Pinpoint the cell where the given text exists, returning its [X, Y] midpoint coordinate. 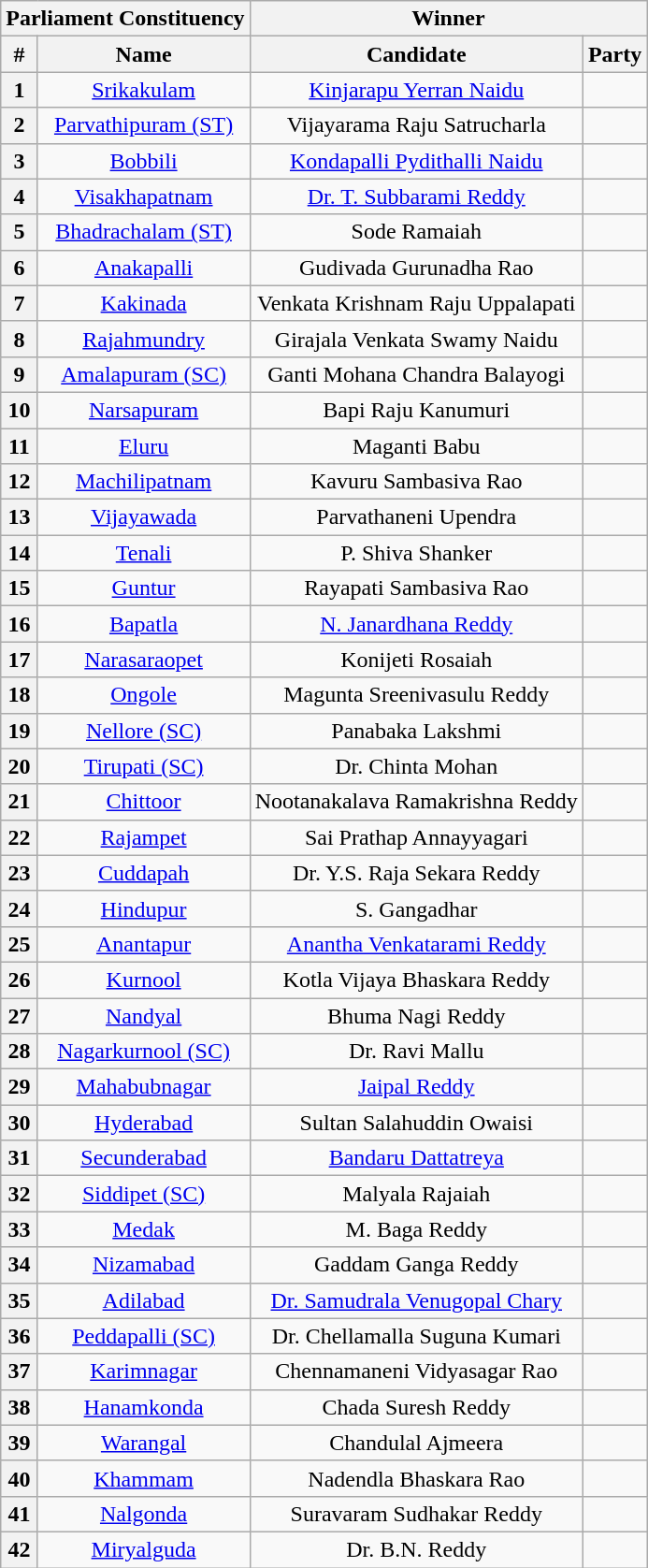
Secunderabad [144, 1158]
Bhuma Nagi Reddy [416, 1015]
Kurnool [144, 980]
Party [614, 54]
Dr. Chinta Mohan [416, 766]
29 [19, 1087]
Gaddam Ganga Reddy [416, 1265]
Bhadrachalam (ST) [144, 232]
Hindupur [144, 908]
36 [19, 1336]
Gudivada Gurunadha Rao [416, 268]
N. Janardhana Reddy [416, 624]
Medak [144, 1229]
Mahabubnagar [144, 1087]
34 [19, 1265]
25 [19, 944]
1 [19, 90]
38 [19, 1407]
Rajampet [144, 837]
Sultan Salahuddin Owaisi [416, 1123]
Guntur [144, 588]
Rayapati Sambasiva Rao [416, 588]
Dr. Chellamalla Suguna Kumari [416, 1336]
Suravaram Sudhakar Reddy [416, 1514]
12 [19, 482]
Kakinada [144, 303]
31 [19, 1158]
11 [19, 446]
26 [19, 980]
Machilipatnam [144, 482]
Rajahmundry [144, 339]
Konijeti Rosaiah [416, 660]
33 [19, 1229]
19 [19, 731]
Cuddapah [144, 873]
P. Shiva Shanker [416, 553]
Bandaru Dattatreya [416, 1158]
Jaipal Reddy [416, 1087]
Vijayawada [144, 517]
Candidate [416, 54]
Nandyal [144, 1015]
32 [19, 1194]
Kinjarapu Yerran Naidu [416, 90]
# [19, 54]
41 [19, 1514]
Parvathaneni Upendra [416, 517]
Kavuru Sambasiva Rao [416, 482]
3 [19, 161]
Hanamkonda [144, 1407]
Girajala Venkata Swamy Naidu [416, 339]
20 [19, 766]
Dr. T. Subbarami Reddy [416, 196]
Sode Ramaiah [416, 232]
Narasaraopet [144, 660]
22 [19, 837]
Khammam [144, 1478]
Chittoor [144, 802]
10 [19, 410]
Adilabad [144, 1300]
Sai Prathap Annayyagari [416, 837]
Hyderabad [144, 1123]
16 [19, 624]
Venkata Krishnam Raju Uppalapati [416, 303]
Miryalguda [144, 1549]
Visakhapatnam [144, 196]
Winner [449, 19]
Parvathipuram (ST) [144, 125]
Anantha Venkatarami Reddy [416, 944]
24 [19, 908]
Bobbili [144, 161]
Anakapalli [144, 268]
Chandulal Ajmeera [416, 1443]
37 [19, 1372]
21 [19, 802]
Nootanakalava Ramakrishna Reddy [416, 802]
18 [19, 695]
Tenali [144, 553]
Nadendla Bhaskara Rao [416, 1478]
30 [19, 1123]
Kondapalli Pydithalli Naidu [416, 161]
Amalapuram (SC) [144, 374]
Name [144, 54]
14 [19, 553]
Eluru [144, 446]
42 [19, 1549]
Kotla Vijaya Bhaskara Reddy [416, 980]
Dr. Samudrala Venugopal Chary [416, 1300]
27 [19, 1015]
M. Baga Reddy [416, 1229]
Dr. B.N. Reddy [416, 1549]
Siddipet (SC) [144, 1194]
5 [19, 232]
Nizamabad [144, 1265]
Bapi Raju Kanumuri [416, 410]
Nalgonda [144, 1514]
Nellore (SC) [144, 731]
13 [19, 517]
Nagarkurnool (SC) [144, 1052]
Karimnagar [144, 1372]
Anantapur [144, 944]
Malyala Rajaiah [416, 1194]
Panabaka Lakshmi [416, 731]
9 [19, 374]
35 [19, 1300]
Ongole [144, 695]
17 [19, 660]
23 [19, 873]
Narsapuram [144, 410]
28 [19, 1052]
Parliament Constituency [125, 19]
39 [19, 1443]
Chennamaneni Vidyasagar Rao [416, 1372]
6 [19, 268]
15 [19, 588]
Magunta Sreenivasulu Reddy [416, 695]
Peddapalli (SC) [144, 1336]
Srikakulam [144, 90]
4 [19, 196]
Vijayarama Raju Satrucharla [416, 125]
2 [19, 125]
40 [19, 1478]
Bapatla [144, 624]
Dr. Ravi Mallu [416, 1052]
Tirupati (SC) [144, 766]
Warangal [144, 1443]
7 [19, 303]
S. Gangadhar [416, 908]
Maganti Babu [416, 446]
Ganti Mohana Chandra Balayogi [416, 374]
Dr. Y.S. Raja Sekara Reddy [416, 873]
8 [19, 339]
Chada Suresh Reddy [416, 1407]
